Pinpoint the cell where the given text exists, returning its (x, y) midpoint coordinate. 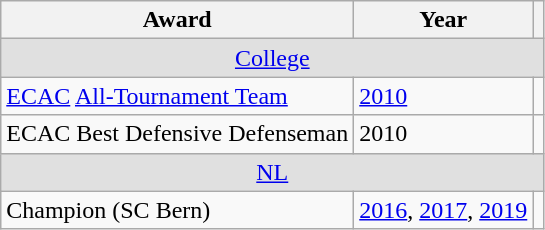
ECAC Best Defensive Defenseman (178, 134)
NL (272, 172)
Award (178, 20)
Champion (SC Bern) (178, 210)
ECAC All-Tournament Team (178, 96)
2016, 2017, 2019 (444, 210)
Year (444, 20)
College (272, 58)
